Output the (x, y) coordinate of the center of the cell containing the given text.  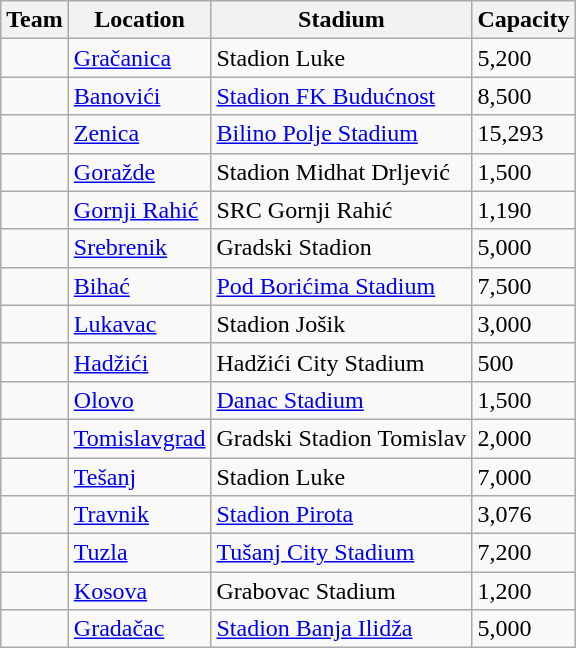
Danac Stadium (342, 400)
Gradačac (140, 629)
Hadžići (140, 362)
Tomislavgrad (140, 438)
Tešanj (140, 477)
Banovići (140, 96)
Bihać (140, 286)
500 (524, 362)
Stadion Midhat Drljević (342, 172)
7,200 (524, 553)
Stadion Pirota (342, 515)
8,500 (524, 96)
Grabovac Stadium (342, 591)
Gradski Stadion Tomislav (342, 438)
Capacity (524, 20)
Hadžići City Stadium (342, 362)
Tušanj City Stadium (342, 553)
Srebrenik (140, 248)
Stadion Banja Ilidža (342, 629)
7,000 (524, 477)
Gračanica (140, 58)
Gradski Stadion (342, 248)
Lukavac (140, 324)
2,000 (524, 438)
15,293 (524, 134)
3,076 (524, 515)
1,190 (524, 210)
Travnik (140, 515)
Stadion Jošik (342, 324)
7,500 (524, 286)
Tuzla (140, 553)
Pod Borićima Stadium (342, 286)
Team (35, 20)
SRC Gornji Rahić (342, 210)
Olovo (140, 400)
3,000 (524, 324)
Bilino Polje Stadium (342, 134)
1,200 (524, 591)
Gornji Rahić (140, 210)
Kosova (140, 591)
Location (140, 20)
Goražde (140, 172)
5,200 (524, 58)
Stadium (342, 20)
Stadion FK Budućnost (342, 96)
Zenica (140, 134)
